For the text-containing cell, return its midpoint in [X, Y] coordinate format. 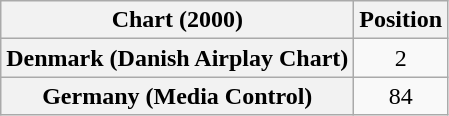
Germany (Media Control) [178, 96]
Denmark (Danish Airplay Chart) [178, 58]
Position [401, 20]
2 [401, 58]
Chart (2000) [178, 20]
84 [401, 96]
